Find where the given text appears and provide that cell's center as [x, y] coordinate. 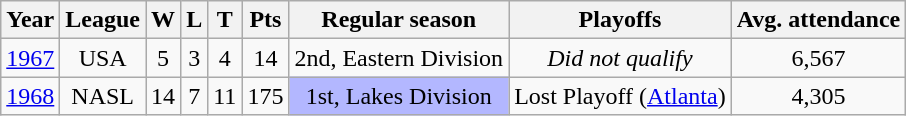
11 [225, 96]
1st, Lakes Division [399, 96]
4 [225, 58]
1968 [30, 96]
Year [30, 20]
5 [164, 58]
Lost Playoff (Atlanta) [620, 96]
USA [103, 58]
7 [194, 96]
League [103, 20]
2nd, Eastern Division [399, 58]
Pts [266, 20]
Did not qualify [620, 58]
Avg. attendance [818, 20]
T [225, 20]
W [164, 20]
Regular season [399, 20]
Playoffs [620, 20]
L [194, 20]
NASL [103, 96]
1967 [30, 58]
175 [266, 96]
3 [194, 58]
4,305 [818, 96]
6,567 [818, 58]
